Scan for the cell matching the given text and deliver its (x, y) coordinate at center. 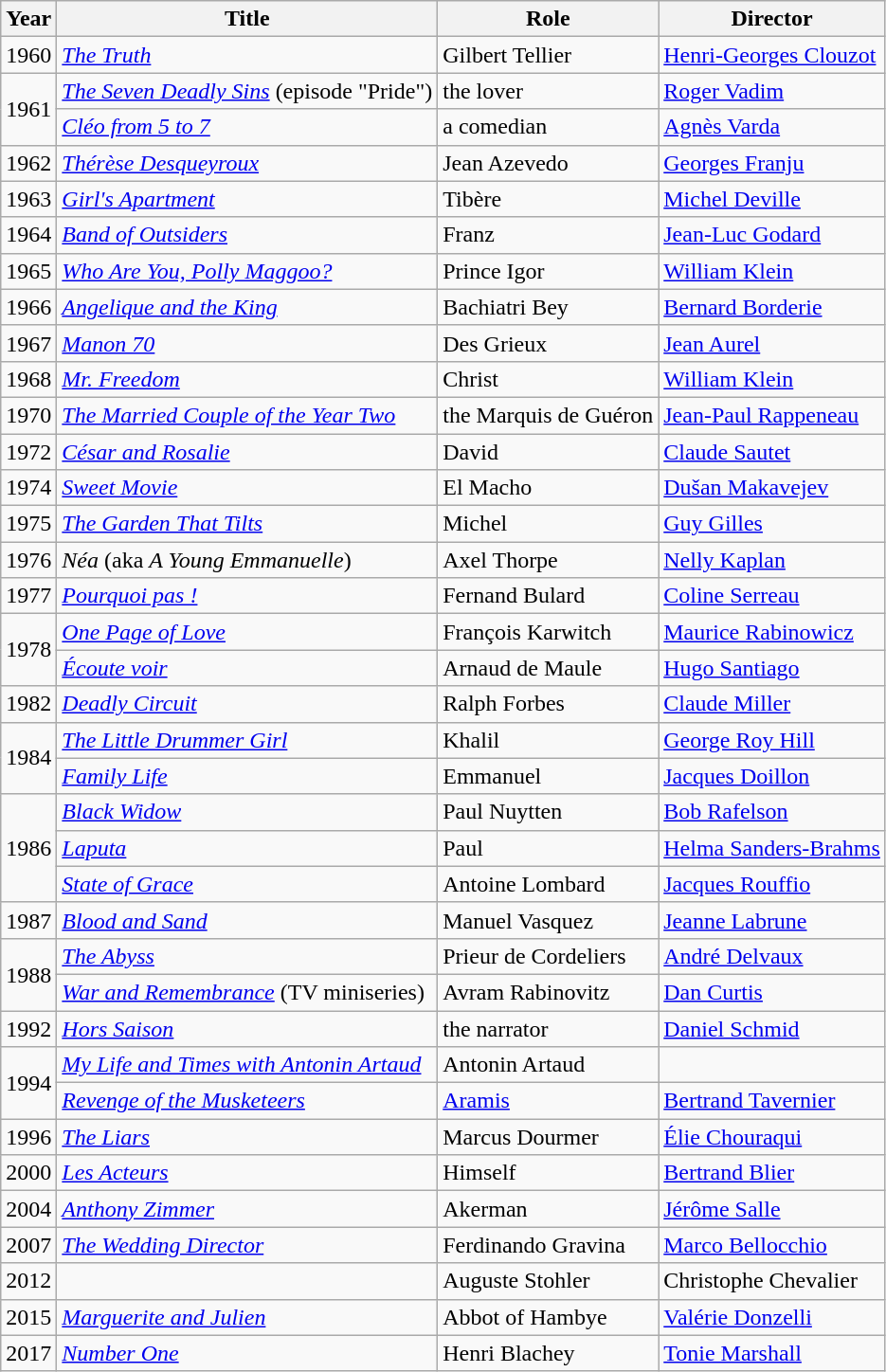
The Married Couple of the Year Two (247, 415)
Élie Chouraqui (772, 1137)
Prieur de Cordeliers (548, 956)
1963 (28, 199)
Claude Sautet (772, 452)
1972 (28, 452)
1975 (28, 524)
Jean-Luc Godard (772, 235)
Title (247, 19)
Antonin Artaud (548, 1065)
Jeanne Labrune (772, 920)
Hugo Santiago (772, 668)
Michel Deville (772, 199)
The Garden That Tilts (247, 524)
Marco Bellocchio (772, 1245)
Guy Gilles (772, 524)
1986 (28, 848)
1962 (28, 163)
Pourquoi pas ! (247, 596)
Avram Rabinovitz (548, 992)
Abbot of Hambye (548, 1317)
Antoine Lombard (548, 884)
Bertrand Tavernier (772, 1101)
Paul Nuytten (548, 812)
Laputa (247, 848)
Akerman (548, 1209)
Marguerite and Julien (247, 1317)
Revenge of the Musketeers (247, 1101)
The Seven Deadly Sins (episode "Pride") (247, 91)
1961 (28, 109)
Michel (548, 524)
Agnès Varda (772, 127)
Director (772, 19)
Marcus Dourmer (548, 1137)
André Delvaux (772, 956)
Sweet Movie (247, 488)
Helma Sanders-Brahms (772, 848)
Band of Outsiders (247, 235)
George Roy Hill (772, 740)
Blood and Sand (247, 920)
The Abyss (247, 956)
Bernard Borderie (772, 307)
Les Acteurs (247, 1173)
2000 (28, 1173)
Christophe Chevalier (772, 1281)
Bachiatri Bey (548, 307)
Himself (548, 1173)
Dušan Makavejev (772, 488)
Khalil (548, 740)
Number One (247, 1353)
Coline Serreau (772, 596)
Auguste Stohler (548, 1281)
1992 (28, 1028)
Paul (548, 848)
Des Grieux (548, 343)
Deadly Circuit (247, 704)
1978 (28, 650)
Écoute voir (247, 668)
1967 (28, 343)
Jacques Doillon (772, 776)
My Life and Times with Antonin Artaud (247, 1065)
Maurice Rabinowicz (772, 632)
1994 (28, 1083)
a comedian (548, 127)
The Truth (247, 55)
Aramis (548, 1101)
1965 (28, 271)
Jean-Paul Rappeneau (772, 415)
Angelique and the King (247, 307)
1970 (28, 415)
Who Are You, Polly Maggoo? (247, 271)
2007 (28, 1245)
Arnaud de Maule (548, 668)
Year (28, 19)
1996 (28, 1137)
El Macho (548, 488)
Manuel Vasquez (548, 920)
Tonie Marshall (772, 1353)
the lover (548, 91)
Valérie Donzelli (772, 1317)
Anthony Zimmer (247, 1209)
Fernand Bulard (548, 596)
Claude Miller (772, 704)
1964 (28, 235)
Prince Igor (548, 271)
Girl's Apartment (247, 199)
Axel Thorpe (548, 560)
2017 (28, 1353)
1960 (28, 55)
1974 (28, 488)
The Wedding Director (247, 1245)
Role (548, 19)
Emmanuel (548, 776)
Bob Rafelson (772, 812)
Black Widow (247, 812)
Ferdinando Gravina (548, 1245)
The Liars (247, 1137)
Hors Saison (247, 1028)
2004 (28, 1209)
State of Grace (247, 884)
Bertrand Blier (772, 1173)
Nelly Kaplan (772, 560)
Thérèse Desqueyroux (247, 163)
Georges Franju (772, 163)
Franz (548, 235)
Henri Blachey (548, 1353)
1968 (28, 379)
Jean Azevedo (548, 163)
Gilbert Tellier (548, 55)
1977 (28, 596)
Dan Curtis (772, 992)
François Karwitch (548, 632)
1966 (28, 307)
The Little Drummer Girl (247, 740)
Jean Aurel (772, 343)
Daniel Schmid (772, 1028)
the Marquis de Guéron (548, 415)
Cléo from 5 to 7 (247, 127)
Roger Vadim (772, 91)
Manon 70 (247, 343)
1984 (28, 758)
Christ (548, 379)
David (548, 452)
1988 (28, 974)
One Page of Love (247, 632)
Ralph Forbes (548, 704)
César and Rosalie (247, 452)
2015 (28, 1317)
Mr. Freedom (247, 379)
Family Life (247, 776)
Jacques Rouffio (772, 884)
1976 (28, 560)
Henri-Georges Clouzot (772, 55)
1987 (28, 920)
the narrator (548, 1028)
War and Remembrance (TV miniseries) (247, 992)
Néa (aka A Young Emmanuelle) (247, 560)
2012 (28, 1281)
1982 (28, 704)
Jérôme Salle (772, 1209)
Tibère (548, 199)
